Determine the (x, y) coordinate at the center of the cell enclosing the given text.  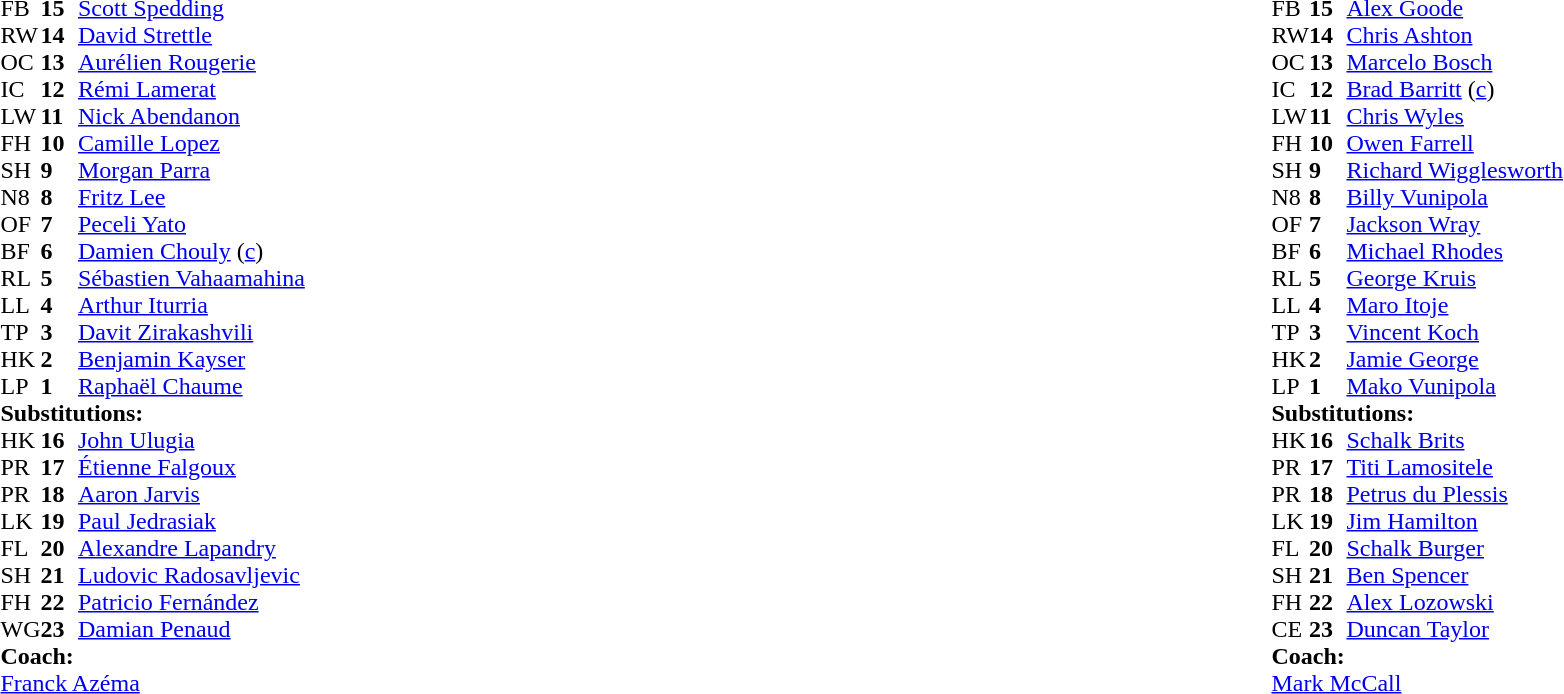
Morgan Parra (192, 170)
Alex Lozowski (1454, 602)
Chris Wyles (1454, 116)
Camille Lopez (192, 144)
Owen Farrell (1454, 144)
Benjamin Kayser (192, 360)
Marcelo Bosch (1454, 62)
Patricio Fernández (192, 602)
Titi Lamositele (1454, 468)
Brad Barritt (c) (1454, 90)
Billy Vunipola (1454, 198)
David Strettle (192, 36)
Duncan Taylor (1454, 630)
Chris Ashton (1454, 36)
Rémi Lamerat (192, 90)
WG (20, 630)
Jim Hamilton (1454, 522)
George Kruis (1454, 278)
CE (1290, 630)
Maro Itoje (1454, 306)
Ludovic Radosavljevic (192, 576)
Petrus du Plessis (1454, 494)
John Ulugia (192, 440)
Vincent Koch (1454, 332)
Alexandre Lapandry (192, 548)
Ben Spencer (1454, 576)
Aurélien Rougerie (192, 62)
Richard Wigglesworth (1454, 170)
Fritz Lee (192, 198)
Jackson Wray (1454, 224)
Damian Penaud (192, 630)
Aaron Jarvis (192, 494)
Paul Jedrasiak (192, 522)
Étienne Falgoux (192, 468)
Raphaël Chaume (192, 386)
Davit Zirakashvili (192, 332)
Peceli Yato (192, 224)
Arthur Iturria (192, 306)
Sébastien Vahaamahina (192, 278)
Mako Vunipola (1454, 386)
Schalk Burger (1454, 548)
Michael Rhodes (1454, 252)
Jamie George (1454, 360)
Nick Abendanon (192, 116)
Schalk Brits (1454, 440)
Damien Chouly (c) (192, 252)
